Provide the [x, y] coordinate of the cell's center where the given text is located.  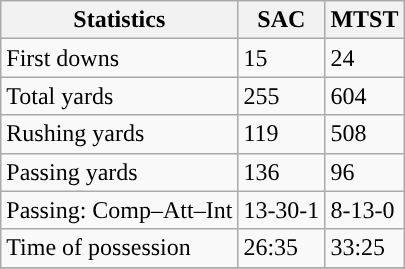
Passing: Comp–Att–Int [120, 210]
24 [364, 58]
604 [364, 96]
First downs [120, 58]
33:25 [364, 248]
8-13-0 [364, 210]
136 [282, 172]
MTST [364, 20]
Statistics [120, 20]
96 [364, 172]
255 [282, 96]
119 [282, 134]
Passing yards [120, 172]
SAC [282, 20]
15 [282, 58]
13-30-1 [282, 210]
Total yards [120, 96]
Time of possession [120, 248]
Rushing yards [120, 134]
26:35 [282, 248]
508 [364, 134]
